Return [X, Y] of the center of cell containing provided text 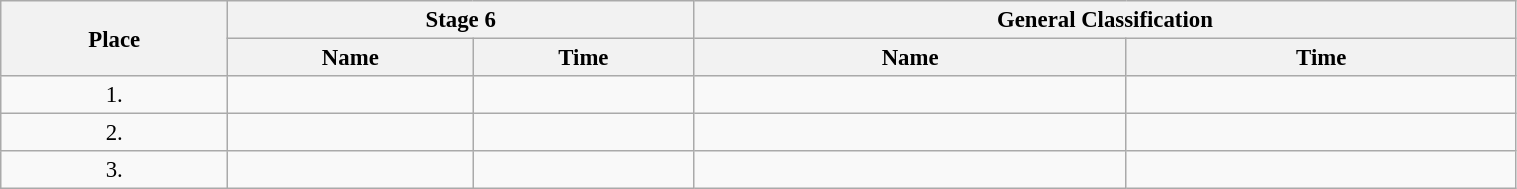
Stage 6 [461, 20]
3. [114, 170]
2. [114, 133]
Place [114, 38]
General Classification [1105, 20]
1. [114, 95]
